Detect which cell encompasses the target text, then output its [X, Y] center coordinate. 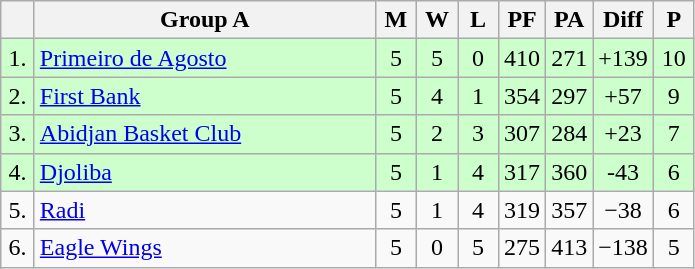
7 [674, 134]
275 [522, 248]
PA [570, 20]
−38 [624, 210]
3. [18, 134]
6. [18, 248]
360 [570, 172]
4. [18, 172]
Eagle Wings [204, 248]
319 [522, 210]
Radi [204, 210]
-43 [624, 172]
284 [570, 134]
Diff [624, 20]
2. [18, 96]
307 [522, 134]
M [396, 20]
354 [522, 96]
−138 [624, 248]
P [674, 20]
+23 [624, 134]
Group A [204, 20]
271 [570, 58]
357 [570, 210]
2 [436, 134]
W [436, 20]
PF [522, 20]
L [478, 20]
10 [674, 58]
410 [522, 58]
413 [570, 248]
Abidjan Basket Club [204, 134]
First Bank [204, 96]
5. [18, 210]
Djoliba [204, 172]
317 [522, 172]
297 [570, 96]
Primeiro de Agosto [204, 58]
9 [674, 96]
1. [18, 58]
+57 [624, 96]
3 [478, 134]
+139 [624, 58]
